From the cell containing the given text, extract its center point as (X, Y) coordinate. 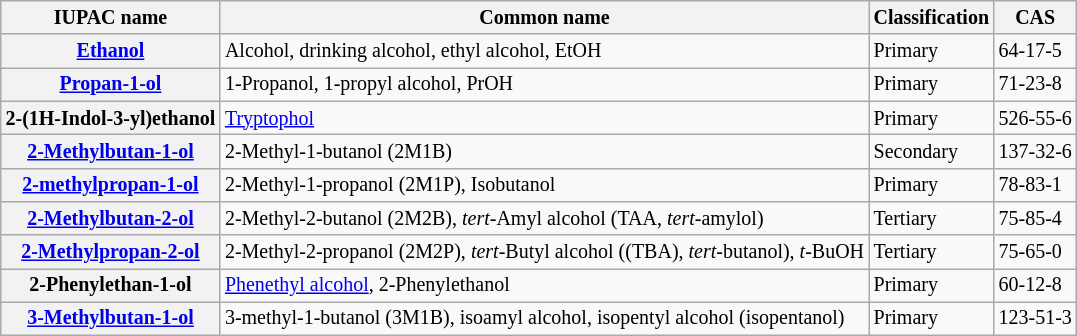
2-Phenylethan-1-ol (110, 286)
2-Methyl-1-propanol (2M1P), Isobutanol (544, 184)
Tryptophol (544, 118)
60-12-8 (1036, 286)
75-65-0 (1036, 252)
Common name (544, 18)
526-55-6 (1036, 118)
1-Propanol, 1-propyl alcohol, PrOH (544, 84)
Phenethyl alcohol, 2-Phenylethanol (544, 286)
Alcohol, drinking alcohol, ethyl alcohol, EtOH (544, 52)
2-Methyl-2-propanol (2M2P), tert-Butyl alcohol ((TBA), tert-butanol), t-BuOH (544, 252)
3-Methylbutan-1-ol (110, 318)
2-Methylbutan-1-ol (110, 152)
71-23-8 (1036, 84)
Ethanol (110, 52)
2-(1H-Indol-3-yl)ethanol (110, 118)
137-32-6 (1036, 152)
2-methylpropan-1-ol (110, 184)
Classification (932, 18)
64-17-5 (1036, 52)
Secondary (932, 152)
78-83-1 (1036, 184)
CAS (1036, 18)
2-Methyl-1-butanol (2M1B) (544, 152)
75-85-4 (1036, 218)
2-Methylpropan-2-ol (110, 252)
Propan-1-ol (110, 84)
3-methyl-1-butanol (3M1B), isoamyl alcohol, isopentyl alcohol (isopentanol) (544, 318)
123-51-3 (1036, 318)
2-Methylbutan-2-ol (110, 218)
IUPAC name (110, 18)
2-Methyl-2-butanol (2M2B), tert-Amyl alcohol (TAA, tert-amylol) (544, 218)
